Detect which cell encompasses the target text, then output its [x, y] center coordinate. 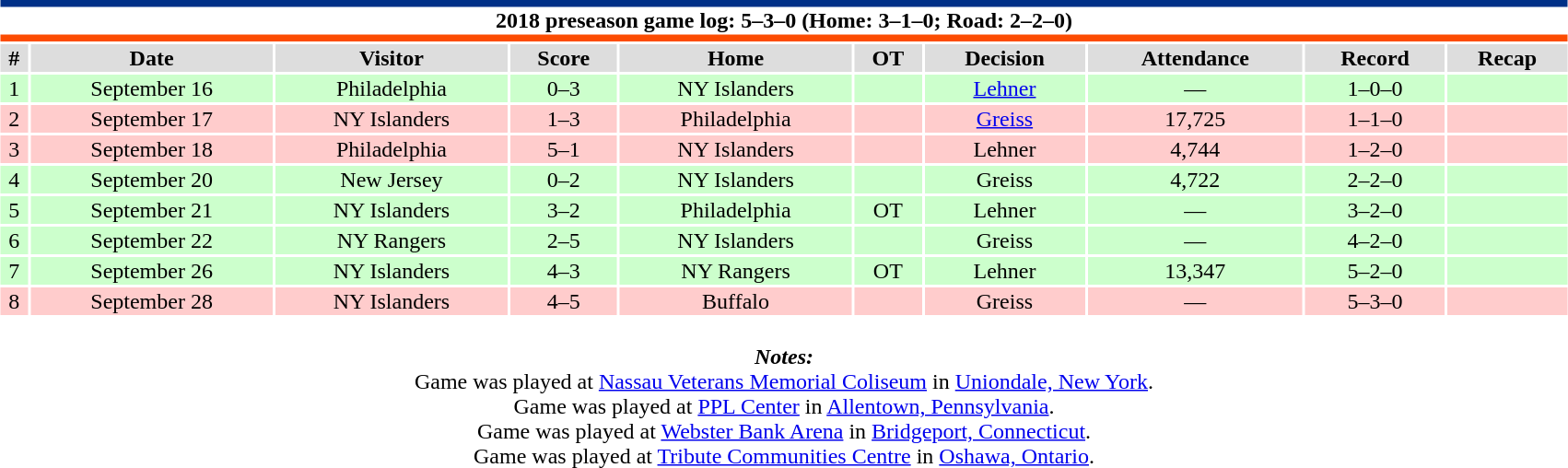
September 28 [151, 301]
1–0–0 [1375, 88]
Date [151, 58]
4 [15, 180]
September 22 [151, 240]
6 [15, 240]
Score [564, 58]
3–2 [564, 210]
13,347 [1196, 271]
3 [15, 149]
September 17 [151, 119]
September 20 [151, 180]
1–1–0 [1375, 119]
17,725 [1196, 119]
September 26 [151, 271]
0–3 [564, 88]
2 [15, 119]
5–3–0 [1375, 301]
Home [735, 58]
0–2 [564, 180]
September 16 [151, 88]
4,744 [1196, 149]
7 [15, 271]
September 18 [151, 149]
Decision [1004, 58]
2–2–0 [1375, 180]
September 21 [151, 210]
4–3 [564, 271]
Buffalo [735, 301]
Recap [1507, 58]
2018 preseason game log: 5–3–0 (Home: 3–1–0; Road: 2–2–0) [784, 20]
3–2–0 [1375, 210]
4–2–0 [1375, 240]
New Jersey [391, 180]
1 [15, 88]
1–2–0 [1375, 149]
Record [1375, 58]
2–5 [564, 240]
Attendance [1196, 58]
5–2–0 [1375, 271]
1–3 [564, 119]
4,722 [1196, 180]
5–1 [564, 149]
# [15, 58]
8 [15, 301]
4–5 [564, 301]
Visitor [391, 58]
5 [15, 210]
